Output the (x, y) coordinate of the center of the cell containing the given text.  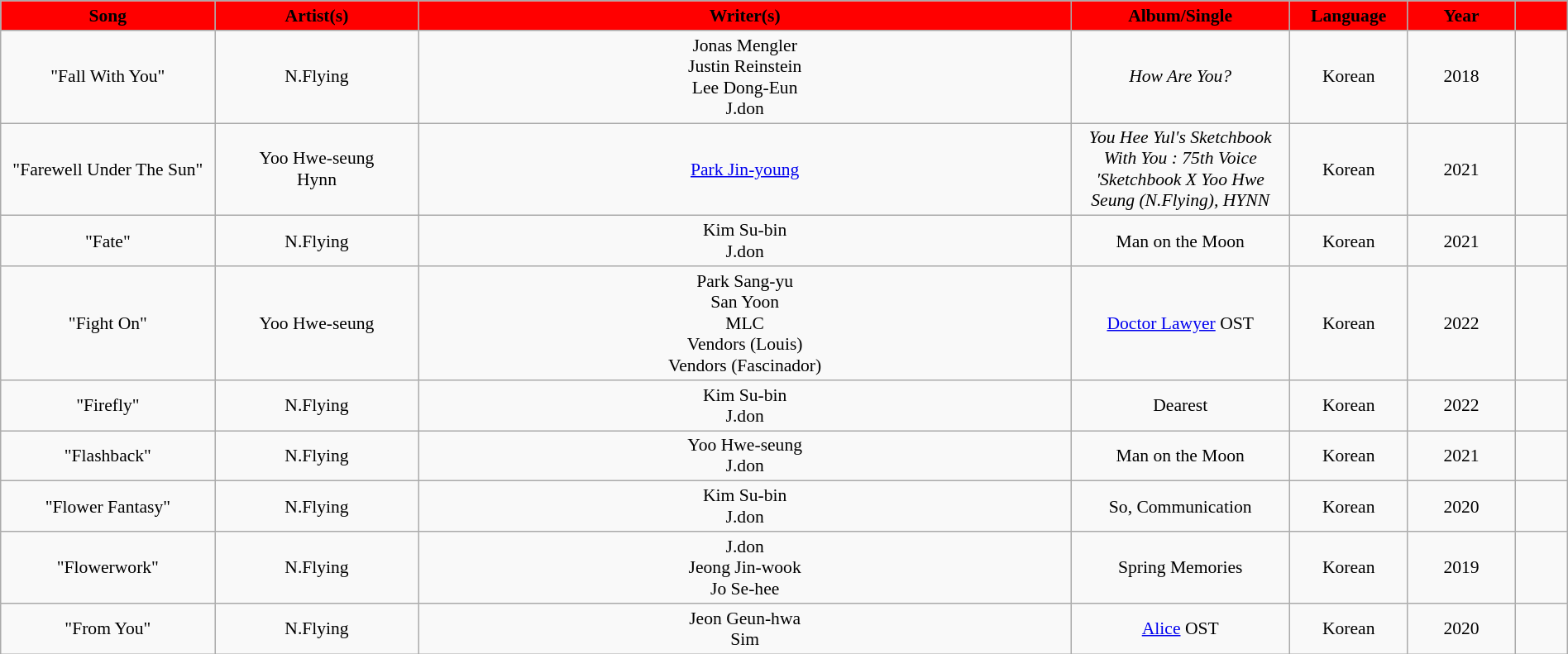
"Flowerwork" (108, 567)
2019 (1460, 567)
Yoo Hwe-seung Hynn (317, 169)
2018 (1460, 76)
"Fate" (108, 241)
"Firefly" (108, 405)
Artist(s) (317, 16)
Alice OST (1180, 628)
Yoo Hwe-seung (317, 323)
"Flashback" (108, 455)
How Are You? (1180, 76)
Doctor Lawyer OST (1180, 323)
"Fight On" (108, 323)
So, Communication (1180, 506)
You Hee Yul's Sketchbook With You : 75th Voice 'Sketchbook X Yoo Hwe Seung (N.Flying), HYNN (1180, 169)
Park Jin-young (744, 169)
Year (1460, 16)
Park Sang-yu San Yoon MLC Vendors (Louis) Vendors (Fascinador) (744, 323)
Jonas Mengler Justin Reinstein Lee Dong-Eun J.don (744, 76)
"Flower Fantasy" (108, 506)
Language (1348, 16)
Spring Memories (1180, 567)
Album/Single (1180, 16)
Yoo Hwe-seung J.don (744, 455)
Jeon Geun-hwa Sim (744, 628)
Writer(s) (744, 16)
"Farewell Under The Sun" (108, 169)
J.don Jeong Jin-wook Jo Se-hee (744, 567)
"From You" (108, 628)
Dearest (1180, 405)
Song (108, 16)
"Fall With You" (108, 76)
